Capture the cell that displays the provided text and extract its (x, y) central coordinate. 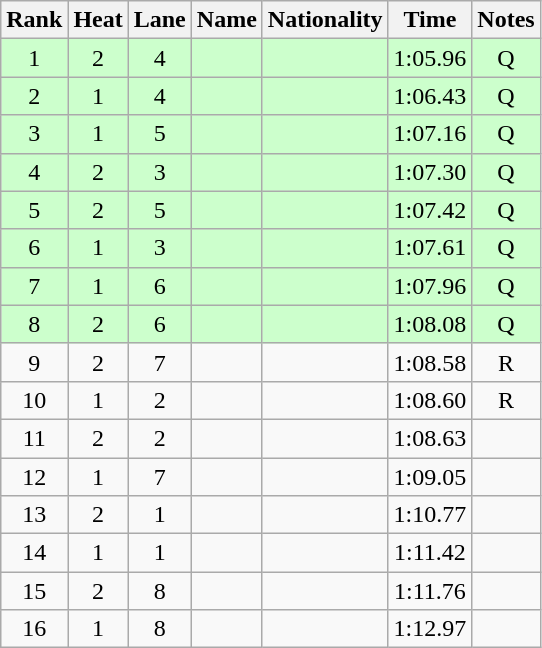
1:07.42 (430, 210)
1:09.05 (430, 477)
Name (226, 20)
1:06.43 (430, 96)
Nationality (325, 20)
1:08.58 (430, 362)
11 (34, 438)
9 (34, 362)
Rank (34, 20)
1:07.30 (430, 172)
1:07.16 (430, 134)
15 (34, 591)
Heat (98, 20)
10 (34, 400)
1:10.77 (430, 515)
Time (430, 20)
1:05.96 (430, 58)
16 (34, 629)
1:08.08 (430, 324)
1:07.96 (430, 286)
1:11.42 (430, 553)
Notes (506, 20)
1:12.97 (430, 629)
1:07.61 (430, 248)
13 (34, 515)
1:08.63 (430, 438)
1:11.76 (430, 591)
12 (34, 477)
Lane (160, 20)
14 (34, 553)
1:08.60 (430, 400)
